Output the (X, Y) coordinate of the center of the cell containing the given text.  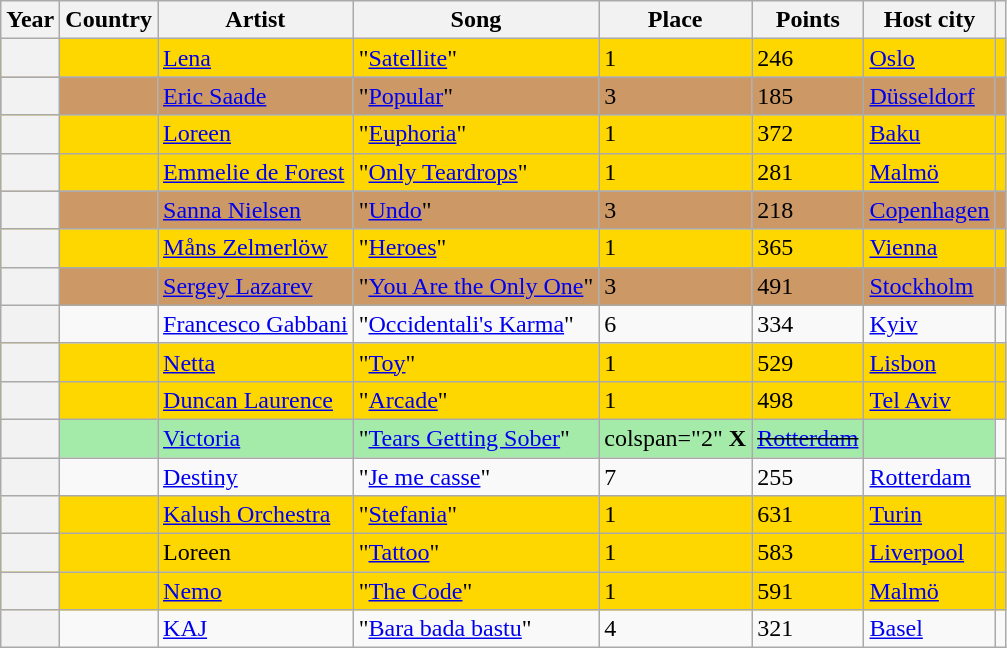
"Je me casse" (476, 477)
Country (109, 20)
631 (808, 515)
Vienna (930, 248)
Emmelie de Forest (256, 172)
Tel Aviv (930, 400)
591 (808, 591)
583 (808, 553)
7 (676, 477)
Baku (930, 134)
KAJ (256, 629)
Destiny (256, 477)
"Tattoo" (476, 553)
"Popular" (476, 96)
"Arcade" (476, 400)
185 (808, 96)
491 (808, 286)
Liverpool (930, 553)
"Only Teardrops" (476, 172)
Artist (256, 20)
218 (808, 210)
Points (808, 20)
246 (808, 58)
Duncan Laurence (256, 400)
Turin (930, 515)
"You Are the Only One" (476, 286)
Måns Zelmerlöw (256, 248)
"Bara bada bastu" (476, 629)
Song (476, 20)
Lena (256, 58)
Copenhagen (930, 210)
Stockholm (930, 286)
255 (808, 477)
colspan="2" X (676, 438)
Sanna Nielsen (256, 210)
Basel (930, 629)
"Occidentali's Karma" (476, 324)
Francesco Gabbani (256, 324)
321 (808, 629)
"Stefania" (476, 515)
334 (808, 324)
Host city (930, 20)
Victoria (256, 438)
Düsseldorf (930, 96)
Eric Saade (256, 96)
498 (808, 400)
Kyiv (930, 324)
Oslo (930, 58)
Year (30, 20)
"Satellite" (476, 58)
Netta (256, 362)
281 (808, 172)
Place (676, 20)
"Heroes" (476, 248)
529 (808, 362)
Lisbon (930, 362)
"Undo" (476, 210)
6 (676, 324)
Sergey Lazarev (256, 286)
Nemo (256, 591)
"Tears Getting Sober" (476, 438)
Kalush Orchestra (256, 515)
365 (808, 248)
"Euphoria" (476, 134)
"The Code" (476, 591)
372 (808, 134)
"Toy" (476, 362)
4 (676, 629)
